Extract the (x, y) coordinate from the center of the cell holding the provided text.  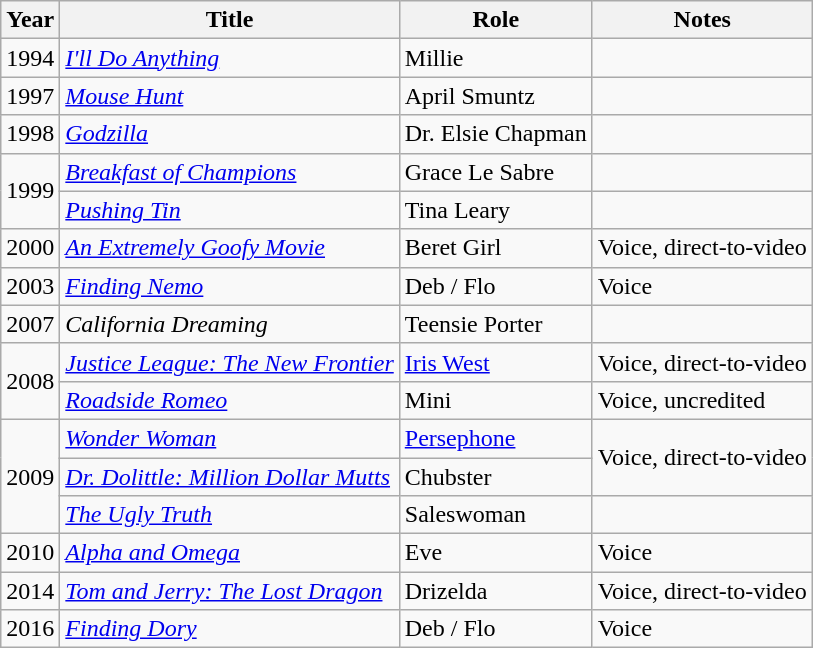
Mouse Hunt (230, 96)
1998 (30, 134)
Wonder Woman (230, 438)
Roadside Romeo (230, 400)
Mini (496, 400)
Justice League: The New Frontier (230, 362)
Tina Leary (496, 210)
Notes (702, 20)
Eve (496, 553)
Drizelda (496, 591)
California Dreaming (230, 324)
Title (230, 20)
Alpha and Omega (230, 553)
An Extremely Goofy Movie (230, 248)
2009 (30, 476)
Beret Girl (496, 248)
Dr. Dolittle: Million Dollar Mutts (230, 477)
Chubster (496, 477)
2003 (30, 286)
1994 (30, 58)
Persephone (496, 438)
Tom and Jerry: The Lost Dragon (230, 591)
Dr. Elsie Chapman (496, 134)
Pushing Tin (230, 210)
The Ugly Truth (230, 515)
1997 (30, 96)
2010 (30, 553)
Finding Nemo (230, 286)
Grace Le Sabre (496, 172)
Finding Dory (230, 629)
Millie (496, 58)
Saleswoman (496, 515)
Teensie Porter (496, 324)
1999 (30, 191)
Voice, uncredited (702, 400)
Role (496, 20)
2014 (30, 591)
2007 (30, 324)
Iris West (496, 362)
April Smuntz (496, 96)
2008 (30, 381)
Year (30, 20)
I'll Do Anything (230, 58)
2016 (30, 629)
Breakfast of Champions (230, 172)
Godzilla (230, 134)
2000 (30, 248)
